Return (X, Y) of the center of cell containing provided text 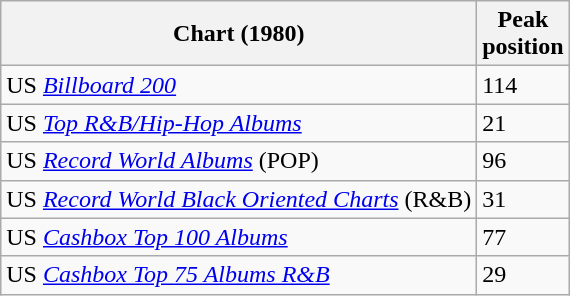
96 (523, 161)
Peakposition (523, 34)
114 (523, 85)
US Top R&B/Hip-Hop Albums (239, 123)
77 (523, 237)
31 (523, 199)
US Record World Albums (POP) (239, 161)
US Cashbox Top 100 Albums (239, 237)
US Record World Black Oriented Charts (R&B) (239, 199)
29 (523, 275)
US Cashbox Top 75 Albums R&B (239, 275)
21 (523, 123)
Chart (1980) (239, 34)
US Billboard 200 (239, 85)
